Output the [x, y] coordinate of the center of the cell containing the given text.  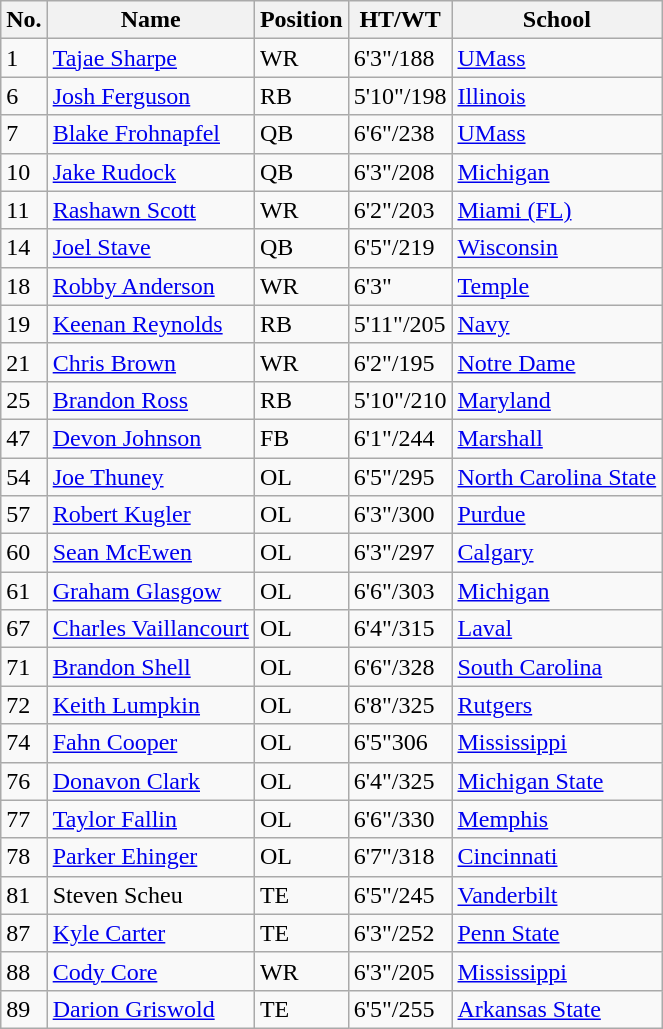
Rashawn Scott [150, 210]
5'10"/198 [400, 96]
87 [24, 933]
Brandon Ross [150, 400]
6'5"/255 [400, 1009]
Position [301, 20]
78 [24, 857]
6'3"/208 [400, 172]
6'8"/325 [400, 705]
Keenan Reynolds [150, 324]
Robert Kugler [150, 515]
6 [24, 96]
Graham Glasgow [150, 591]
South Carolina [557, 667]
Rutgers [557, 705]
88 [24, 971]
North Carolina State [557, 477]
6'3"/297 [400, 553]
Navy [557, 324]
76 [24, 781]
Memphis [557, 819]
19 [24, 324]
25 [24, 400]
61 [24, 591]
47 [24, 438]
Marshall [557, 438]
6'2"/203 [400, 210]
7 [24, 134]
Donavon Clark [150, 781]
Penn State [557, 933]
6'3"/205 [400, 971]
Chris Brown [150, 362]
6'2"/195 [400, 362]
Arkansas State [557, 1009]
Robby Anderson [150, 286]
6'3"/252 [400, 933]
71 [24, 667]
Tajae Sharpe [150, 58]
Purdue [557, 515]
Steven Scheu [150, 895]
6'3" [400, 286]
81 [24, 895]
57 [24, 515]
6'6"/303 [400, 591]
Kyle Carter [150, 933]
5'10"/210 [400, 400]
6'5"/245 [400, 895]
74 [24, 743]
6'4"/315 [400, 629]
67 [24, 629]
77 [24, 819]
72 [24, 705]
Taylor Fallin [150, 819]
Joe Thuney [150, 477]
Keith Lumpkin [150, 705]
6'6"/238 [400, 134]
6'6"/330 [400, 819]
6'1"/244 [400, 438]
Michigan State [557, 781]
14 [24, 248]
Wisconsin [557, 248]
6'5"/295 [400, 477]
Laval [557, 629]
1 [24, 58]
Sean McEwen [150, 553]
18 [24, 286]
60 [24, 553]
Charles Vaillancourt [150, 629]
21 [24, 362]
Vanderbilt [557, 895]
Jake Rudock [150, 172]
10 [24, 172]
Name [150, 20]
HT/WT [400, 20]
Cody Core [150, 971]
6'3"/300 [400, 515]
Josh Ferguson [150, 96]
Temple [557, 286]
No. [24, 20]
6'7"/318 [400, 857]
6'6"/328 [400, 667]
Cincinnati [557, 857]
6'4"/325 [400, 781]
Parker Ehinger [150, 857]
Notre Dame [557, 362]
54 [24, 477]
Calgary [557, 553]
School [557, 20]
Fahn Cooper [150, 743]
5'11"/205 [400, 324]
Blake Frohnapfel [150, 134]
Illinois [557, 96]
Darion Griswold [150, 1009]
89 [24, 1009]
Devon Johnson [150, 438]
11 [24, 210]
Miami (FL) [557, 210]
Maryland [557, 400]
6'3"/188 [400, 58]
Joel Stave [150, 248]
6'5"306 [400, 743]
FB [301, 438]
6'5"/219 [400, 248]
Brandon Shell [150, 667]
